For the text-containing cell, return its midpoint in (x, y) coordinate format. 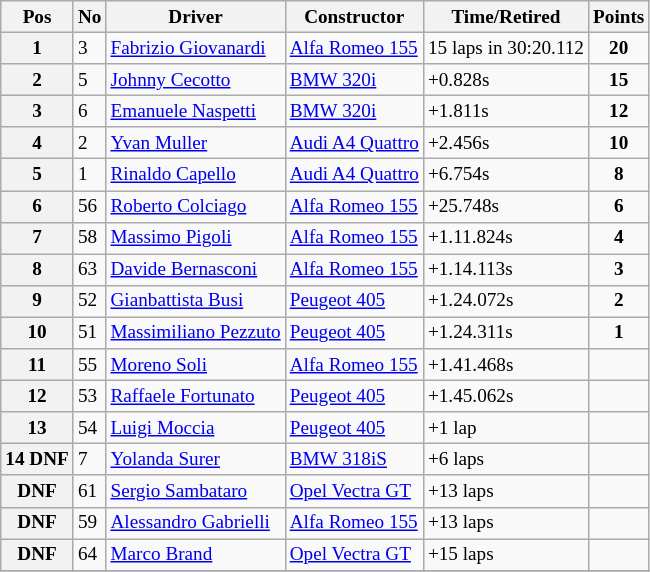
54 (90, 428)
+1.45.062s (506, 396)
Driver (196, 17)
Sergio Sambataro (196, 491)
63 (90, 270)
Raffaele Fortunato (196, 396)
+6.754s (506, 175)
13 (38, 428)
11 (38, 365)
Johnny Cecotto (196, 80)
+25.748s (506, 206)
20 (619, 48)
59 (90, 523)
+1 lap (506, 428)
9 (38, 301)
Luigi Moccia (196, 428)
52 (90, 301)
Points (619, 17)
Alessandro Gabrielli (196, 523)
Massimo Pigoli (196, 238)
+15 laps (506, 554)
64 (90, 554)
+1.24.311s (506, 333)
Rinaldo Capello (196, 175)
58 (90, 238)
+6 laps (506, 460)
+1.811s (506, 111)
Pos (38, 17)
Emanuele Naspetti (196, 111)
Moreno Soli (196, 365)
Fabrizio Giovanardi (196, 48)
51 (90, 333)
+1.24.072s (506, 301)
+1.14.113s (506, 270)
+2.456s (506, 143)
Time/Retired (506, 17)
BMW 318iS (354, 460)
Gianbattista Busi (196, 301)
Marco Brand (196, 554)
14 DNF (38, 460)
56 (90, 206)
53 (90, 396)
Massimiliano Pezzuto (196, 333)
Yolanda Surer (196, 460)
61 (90, 491)
Davide Bernasconi (196, 270)
15 (619, 80)
15 laps in 30:20.112 (506, 48)
+0.828s (506, 80)
Yvan Muller (196, 143)
Constructor (354, 17)
No (90, 17)
Roberto Colciago (196, 206)
+1.11.824s (506, 238)
55 (90, 365)
+1.41.468s (506, 365)
